From the cell containing the given text, extract its center point as (X, Y) coordinate. 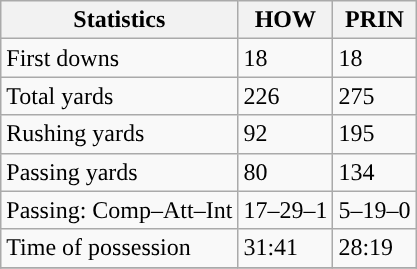
195 (374, 134)
Statistics (120, 20)
80 (286, 172)
Rushing yards (120, 134)
134 (374, 172)
28:19 (374, 248)
Passing yards (120, 172)
HOW (286, 20)
31:41 (286, 248)
17–29–1 (286, 210)
92 (286, 134)
Total yards (120, 96)
Time of possession (120, 248)
275 (374, 96)
Passing: Comp–Att–Int (120, 210)
226 (286, 96)
First downs (120, 58)
5–19–0 (374, 210)
PRIN (374, 20)
